Locate the cell with the specified text and output its (X, Y) center coordinate. 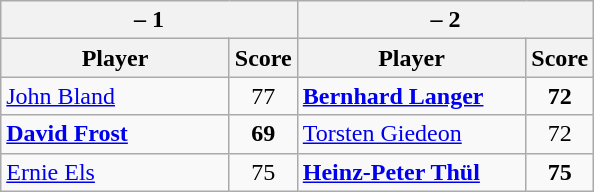
Torsten Giedeon (412, 134)
Heinz-Peter Thül (412, 172)
Bernhard Langer (412, 96)
Ernie Els (116, 172)
– 2 (446, 20)
77 (263, 96)
– 1 (150, 20)
69 (263, 134)
David Frost (116, 134)
John Bland (116, 96)
